Return (X, Y) of the center of cell containing provided text 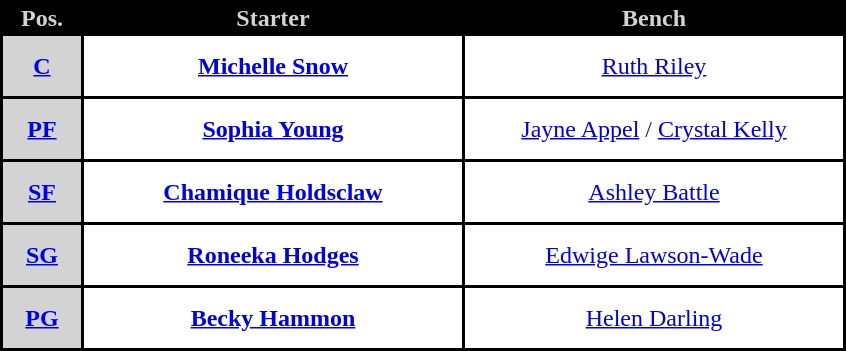
Bench (654, 18)
Sophia Young (273, 129)
Roneeka Hodges (273, 255)
Chamique Holdsclaw (273, 192)
SF (42, 192)
PG (42, 318)
C (42, 66)
Edwige Lawson-Wade (654, 255)
Starter (273, 18)
Pos. (42, 18)
Ashley Battle (654, 192)
Ruth Riley (654, 66)
PF (42, 129)
SG (42, 255)
Jayne Appel / Crystal Kelly (654, 129)
Becky Hammon (273, 318)
Helen Darling (654, 318)
Michelle Snow (273, 66)
